Extract the [X, Y] coordinate from the center of the cell holding the provided text.  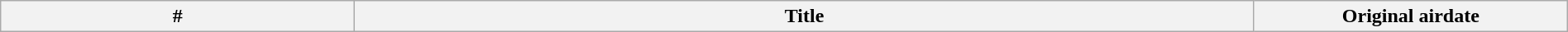
Original airdate [1411, 16]
# [178, 16]
Title [805, 16]
